Provide the [X, Y] coordinate of the cell's center where the given text is located.  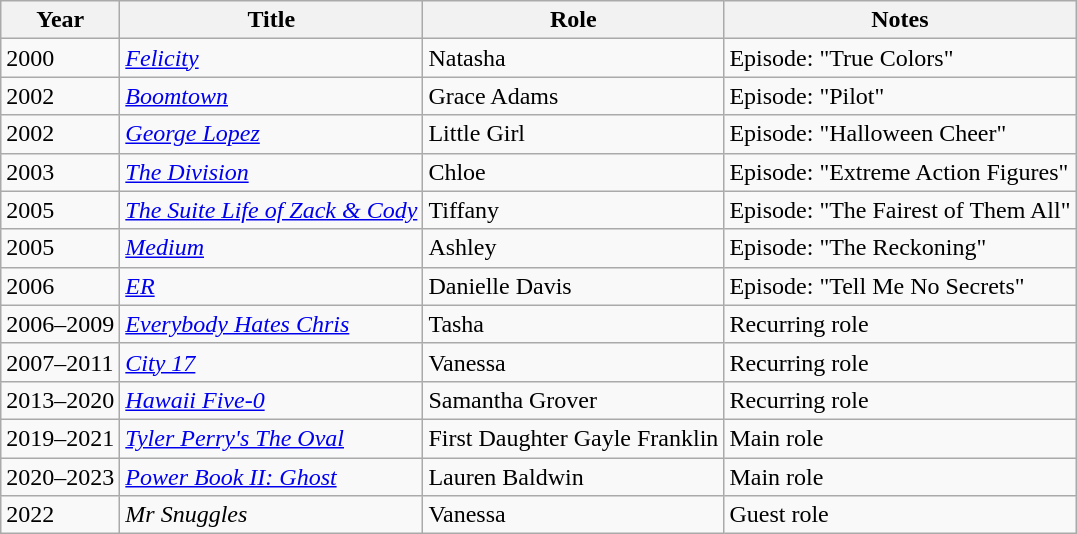
2007–2011 [60, 362]
Episode: "The Fairest of Them All" [900, 210]
Medium [272, 248]
Episode: "The Reckoning" [900, 248]
2000 [60, 58]
First Daughter Gayle Franklin [574, 438]
Role [574, 20]
2006–2009 [60, 324]
2013–2020 [60, 400]
Title [272, 20]
Little Girl [574, 134]
Year [60, 20]
Lauren Baldwin [574, 477]
The Division [272, 172]
Felicity [272, 58]
Notes [900, 20]
City 17 [272, 362]
Episode: "Tell Me No Secrets" [900, 286]
Danielle Davis [574, 286]
Natasha [574, 58]
Grace Adams [574, 96]
2003 [60, 172]
Episode: "Extreme Action Figures" [900, 172]
2006 [60, 286]
Everybody Hates Chris [272, 324]
Tasha [574, 324]
Chloe [574, 172]
Episode: "Pilot" [900, 96]
2019–2021 [60, 438]
Boomtown [272, 96]
2022 [60, 515]
Tiffany [574, 210]
Guest role [900, 515]
Samantha Grover [574, 400]
Hawaii Five-0 [272, 400]
Tyler Perry's The Oval [272, 438]
Ashley [574, 248]
Power Book II: Ghost [272, 477]
Episode: "True Colors" [900, 58]
ER [272, 286]
Mr Snuggles [272, 515]
George Lopez [272, 134]
2020–2023 [60, 477]
The Suite Life of Zack & Cody [272, 210]
Episode: "Halloween Cheer" [900, 134]
